Locate the cell with the specified text and output its [X, Y] center coordinate. 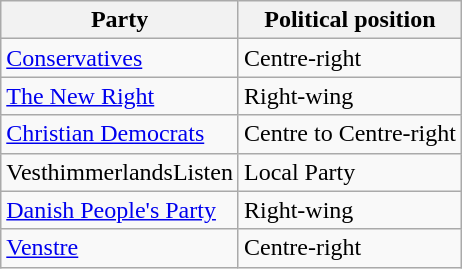
Party [120, 20]
The New Right [120, 96]
Local Party [350, 172]
Venstre [120, 248]
Christian Democrats [120, 134]
Centre to Centre-right [350, 134]
Political position [350, 20]
Conservatives [120, 58]
VesthimmerlandsListen [120, 172]
Danish People's Party [120, 210]
